Capture the cell that displays the provided text and extract its (x, y) central coordinate. 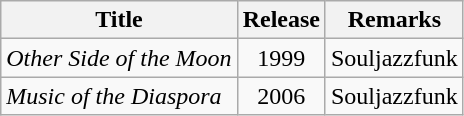
Remarks (394, 20)
Release (281, 20)
Title (119, 20)
1999 (281, 58)
Other Side of the Moon (119, 58)
2006 (281, 96)
Music of the Diaspora (119, 96)
